Find where the given text appears and provide that cell's center as (X, Y) coordinate. 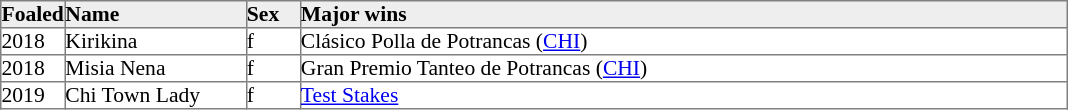
Sex (273, 14)
Clásico Polla de Potrancas (CHI) (683, 42)
Gran Premio Tanteo de Potrancas (CHI) (683, 68)
Misia Nena (156, 68)
Name (156, 14)
2019 (33, 96)
Kirikina (156, 42)
Major wins (683, 14)
Chi Town Lady (156, 96)
Foaled (33, 14)
Test Stakes (683, 96)
